Output the (x, y) coordinate of the center of the cell containing the given text.  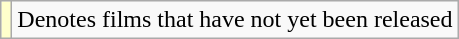
Denotes films that have not yet been released (235, 20)
